Output the [X, Y] coordinate of the center of the cell containing the given text.  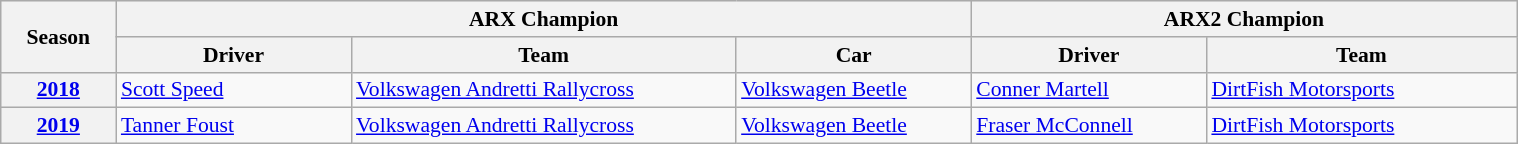
ARX2 Champion [1244, 19]
Tanner Foust [234, 126]
Car [854, 55]
2018 [58, 90]
Scott Speed [234, 90]
Fraser McConnell [1088, 126]
2019 [58, 126]
Conner Martell [1088, 90]
Season [58, 36]
ARX Champion [544, 19]
